Pinpoint the cell where the given text exists, returning its (x, y) midpoint coordinate. 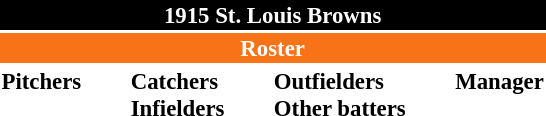
1915 St. Louis Browns (272, 15)
Roster (272, 48)
